Detect which cell encompasses the target text, then output its [X, Y] center coordinate. 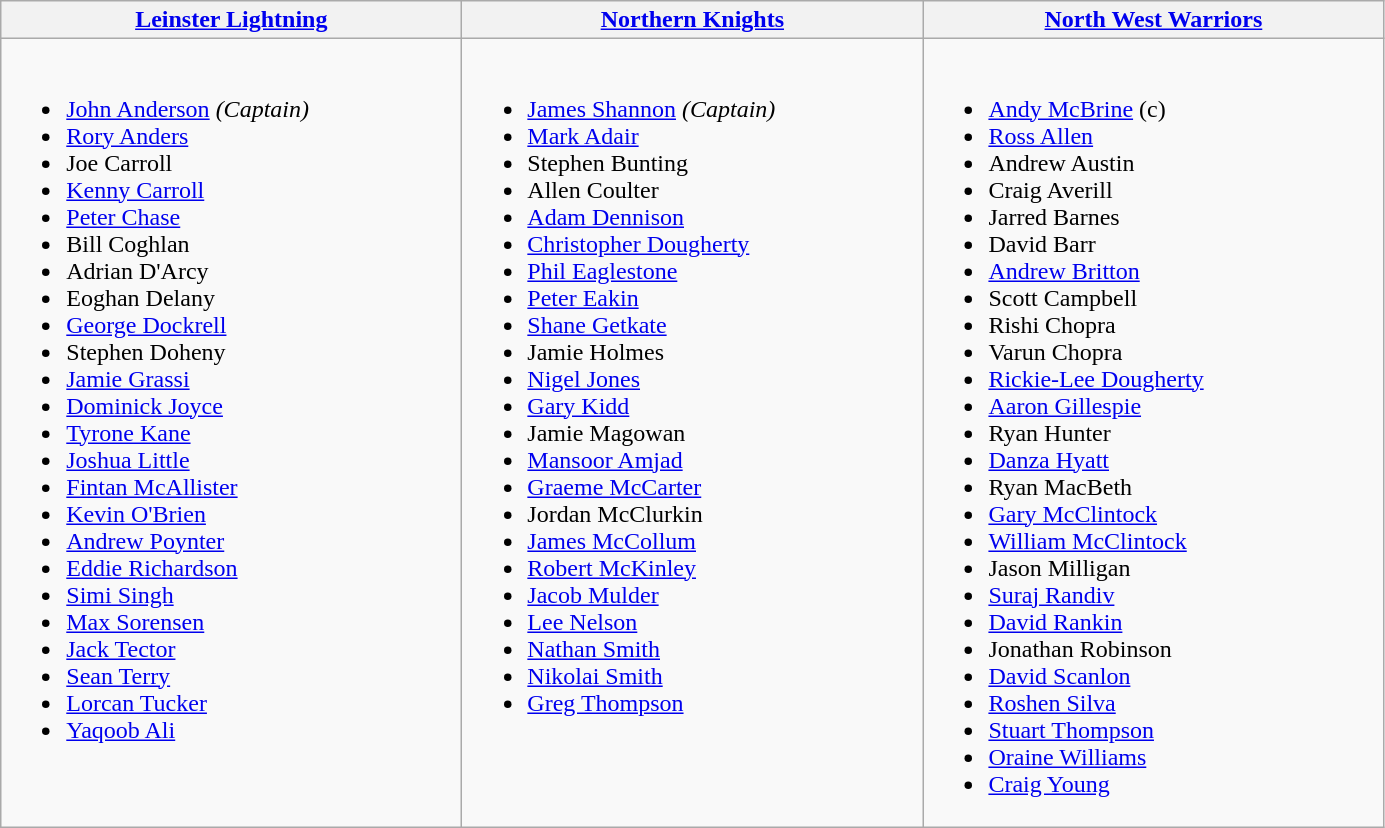
Leinster Lightning [232, 20]
Northern Knights [692, 20]
North West Warriors [1154, 20]
